Output the [X, Y] coordinate of the center of the cell containing the given text.  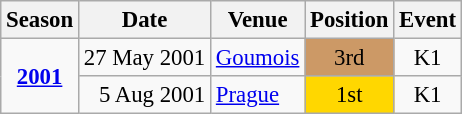
Position [350, 20]
Date [144, 20]
27 May 2001 [144, 58]
2001 [40, 76]
Season [40, 20]
Event [428, 20]
Venue [258, 20]
Goumois [258, 58]
1st [350, 95]
Prague [258, 95]
5 Aug 2001 [144, 95]
3rd [350, 58]
